Pinpoint the cell where the given text exists, returning its [X, Y] midpoint coordinate. 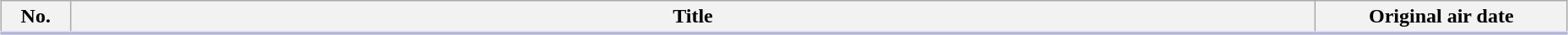
No. [35, 17]
Title [693, 17]
Original air date [1441, 17]
